Search for the cell housing the specified text and yield its (X, Y) center coordinate. 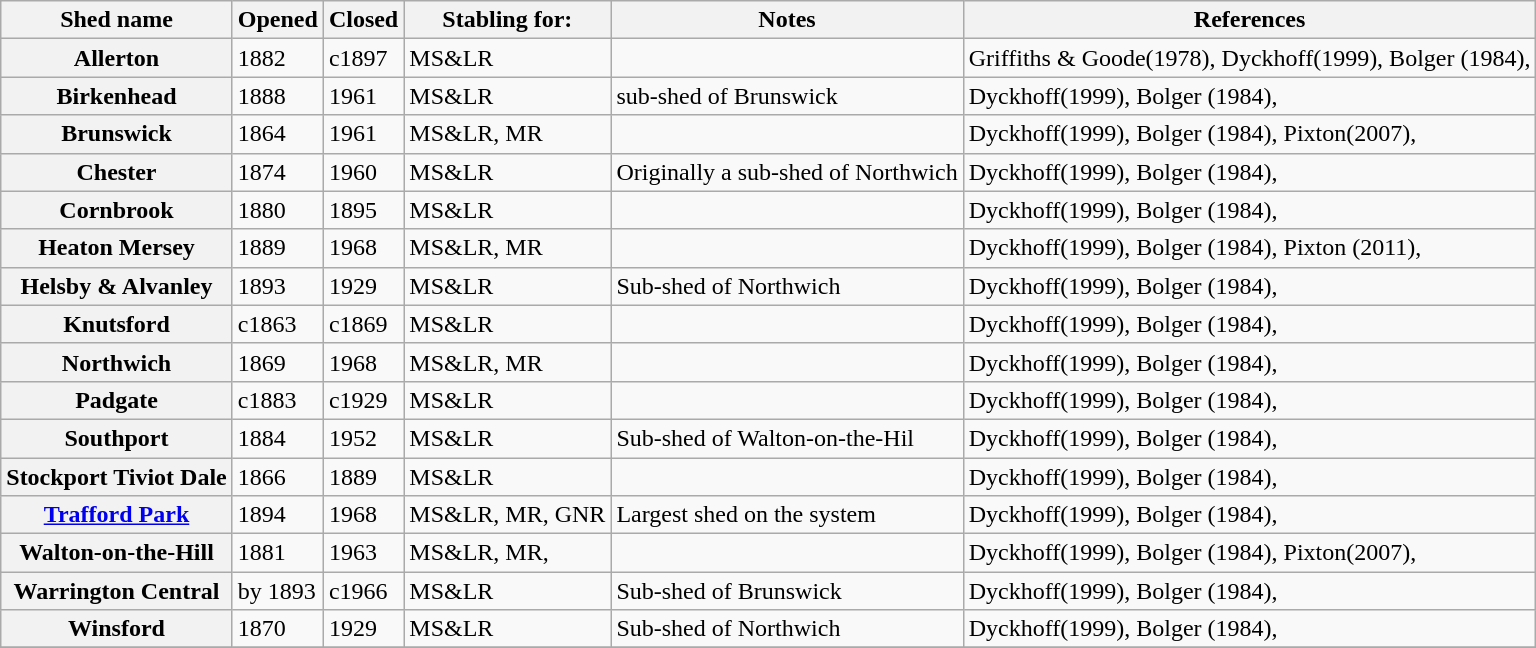
Trafford Park (117, 515)
1880 (278, 210)
Walton-on-the-Hill (117, 553)
Dyckhoff(1999), Bolger (1984), Pixton (2011), (1250, 248)
Allerton (117, 58)
1884 (278, 438)
1960 (363, 172)
c1966 (363, 591)
Shed name (117, 20)
Knutsford (117, 324)
c1897 (363, 58)
Griffiths & Goode(1978), Dyckhoff(1999), Bolger (1984), (1250, 58)
Heaton Mersey (117, 248)
Opened (278, 20)
1874 (278, 172)
Closed (363, 20)
1866 (278, 477)
1881 (278, 553)
Sub-shed of Brunswick (787, 591)
by 1893 (278, 591)
Birkenhead (117, 96)
sub-shed of Brunswick (787, 96)
c1869 (363, 324)
References (1250, 20)
c1883 (278, 400)
Cornbrook (117, 210)
Warrington Central (117, 591)
Notes (787, 20)
1882 (278, 58)
Sub-shed of Walton-on-the-Hil (787, 438)
1952 (363, 438)
1963 (363, 553)
Padgate (117, 400)
Helsby & Alvanley (117, 286)
1864 (278, 134)
c1929 (363, 400)
1869 (278, 362)
Stockport Tiviot Dale (117, 477)
Stabling for: (508, 20)
MS&LR, MR, (508, 553)
Northwich (117, 362)
Originally a sub-shed of Northwich (787, 172)
Brunswick (117, 134)
MS&LR, MR, GNR (508, 515)
1894 (278, 515)
Chester (117, 172)
1870 (278, 629)
Largest shed on the system (787, 515)
Southport (117, 438)
1893 (278, 286)
1888 (278, 96)
Winsford (117, 629)
1895 (363, 210)
c1863 (278, 324)
